Detect which cell encompasses the target text, then output its (x, y) center coordinate. 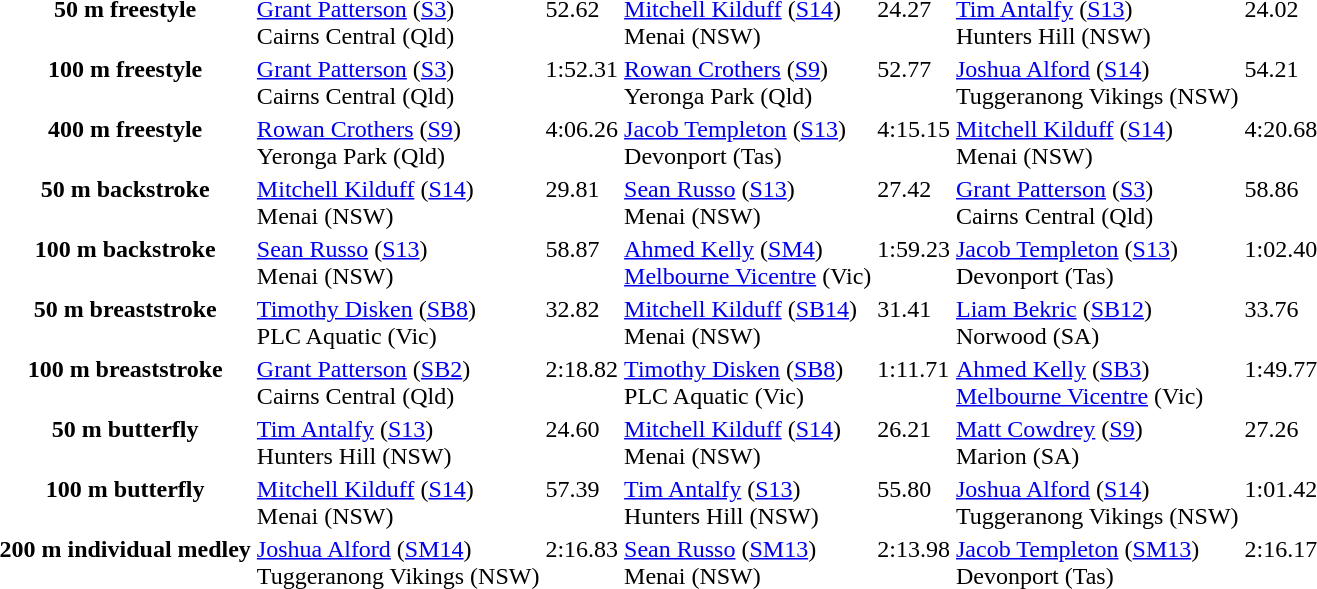
Liam Bekric (SB12)Norwood (SA) (1098, 322)
Grant Patterson (SB2)Cairns Central (Qld) (398, 382)
Mitchell Kilduff (SB14)Menai (NSW) (748, 322)
52.77 (914, 82)
Ahmed Kelly (SB3)Melbourne Vicentre (Vic) (1098, 382)
31.41 (914, 322)
32.82 (582, 322)
29.81 (582, 202)
4:15.15 (914, 142)
26.21 (914, 442)
1:52.31 (582, 82)
1:59.23 (914, 262)
24.60 (582, 442)
Ahmed Kelly (SM4)Melbourne Vicentre (Vic) (748, 262)
2:18.82 (582, 382)
4:06.26 (582, 142)
58.87 (582, 262)
57.39 (582, 502)
Matt Cowdrey (S9)Marion (SA) (1098, 442)
55.80 (914, 502)
27.42 (914, 202)
1:11.71 (914, 382)
